Find where the given text appears and provide that cell's center as [X, Y] coordinate. 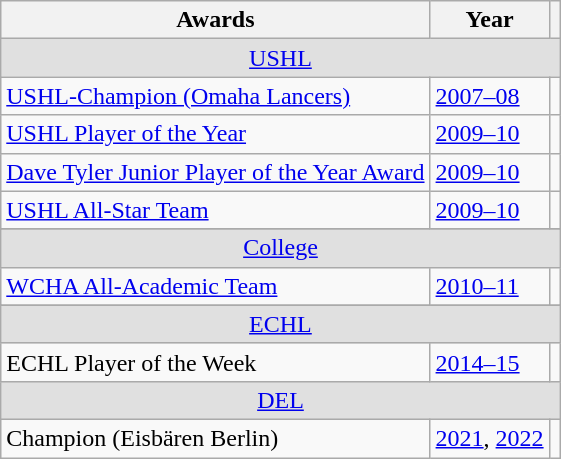
Dave Tyler Junior Player of the Year Award [216, 172]
USHL All-Star Team [216, 210]
ECHL [280, 324]
USHL Player of the Year [216, 134]
2014–15 [490, 362]
USHL [280, 58]
2010–11 [490, 286]
Awards [216, 20]
Champion (Eisbären Berlin) [216, 438]
USHL-Champion (Omaha Lancers) [216, 96]
College [280, 248]
Year [490, 20]
ECHL Player of the Week [216, 362]
WCHA All-Academic Team [216, 286]
DEL [280, 400]
2021, 2022 [490, 438]
2007–08 [490, 96]
